Locate the cell with the specified text and output its (x, y) center coordinate. 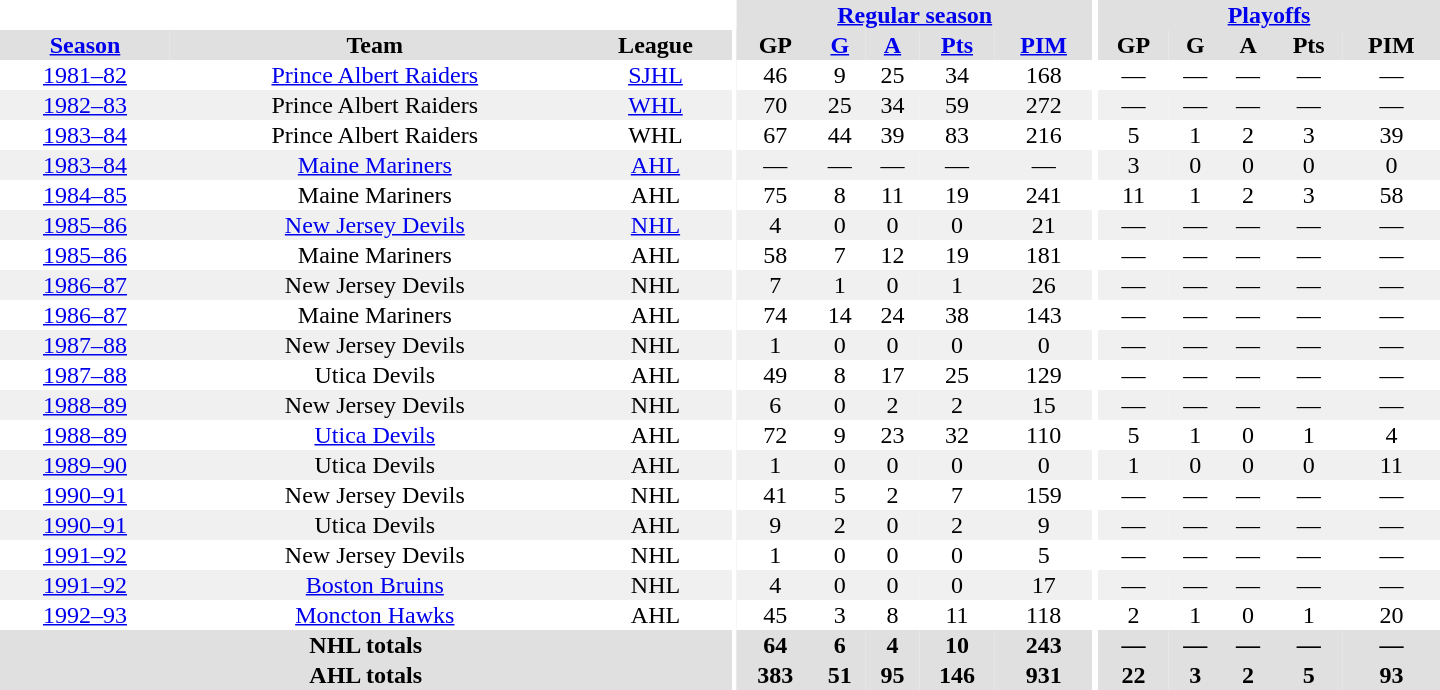
383 (775, 675)
67 (775, 135)
72 (775, 435)
21 (1044, 225)
45 (775, 615)
1989–90 (85, 465)
143 (1044, 315)
59 (957, 105)
44 (840, 135)
83 (957, 135)
70 (775, 105)
95 (892, 675)
Team (375, 45)
168 (1044, 75)
93 (1392, 675)
14 (840, 315)
110 (1044, 435)
159 (1044, 495)
51 (840, 675)
22 (1134, 675)
118 (1044, 615)
Regular season (914, 15)
38 (957, 315)
64 (775, 645)
32 (957, 435)
1992–93 (85, 615)
1984–85 (85, 195)
931 (1044, 675)
216 (1044, 135)
146 (957, 675)
26 (1044, 285)
1981–82 (85, 75)
1982–83 (85, 105)
23 (892, 435)
243 (1044, 645)
46 (775, 75)
41 (775, 495)
181 (1044, 255)
49 (775, 375)
10 (957, 645)
241 (1044, 195)
129 (1044, 375)
272 (1044, 105)
75 (775, 195)
Playoffs (1269, 15)
20 (1392, 615)
74 (775, 315)
24 (892, 315)
League (656, 45)
NHL totals (366, 645)
12 (892, 255)
Boston Bruins (375, 585)
Season (85, 45)
AHL totals (366, 675)
SJHL (656, 75)
Moncton Hawks (375, 615)
15 (1044, 405)
